Extract the [X, Y] coordinate from the center of the cell holding the provided text.  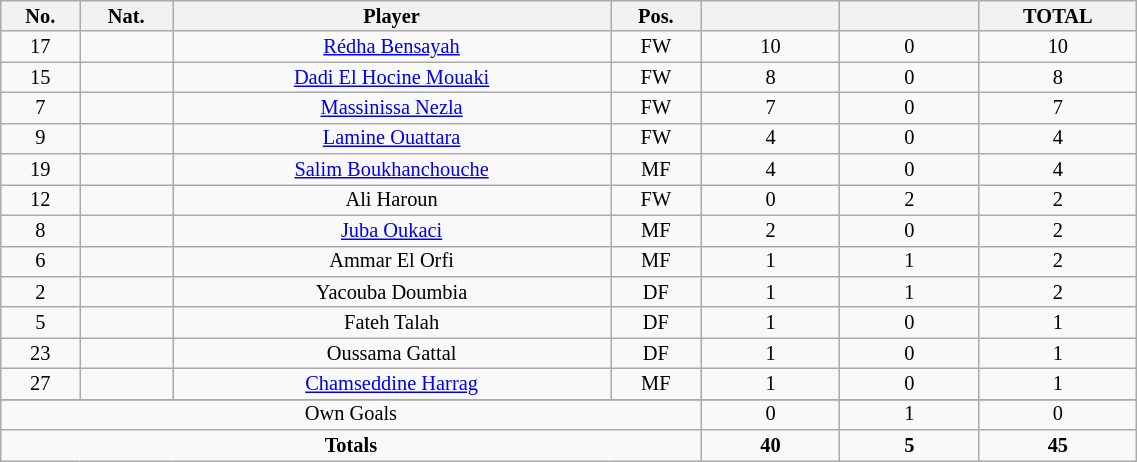
19 [40, 170]
40 [770, 446]
17 [40, 46]
Juba Oukaci [392, 230]
Oussama Gattal [392, 354]
Massinissa Nezla [392, 108]
Yacouba Doumbia [392, 292]
Lamine Ouattara [392, 138]
Totals [351, 446]
45 [1058, 446]
Chamseddine Harrag [392, 384]
27 [40, 384]
Nat. [126, 16]
Salim Boukhanchouche [392, 170]
12 [40, 200]
No. [40, 16]
Rédha Bensayah [392, 46]
Ali Haroun [392, 200]
Pos. [656, 16]
23 [40, 354]
Own Goals [351, 414]
Player [392, 16]
Fateh Talah [392, 322]
Ammar El Orfi [392, 262]
Dadi El Hocine Mouaki [392, 78]
9 [40, 138]
15 [40, 78]
TOTAL [1058, 16]
6 [40, 262]
